Capture the cell that displays the provided text and extract its (x, y) central coordinate. 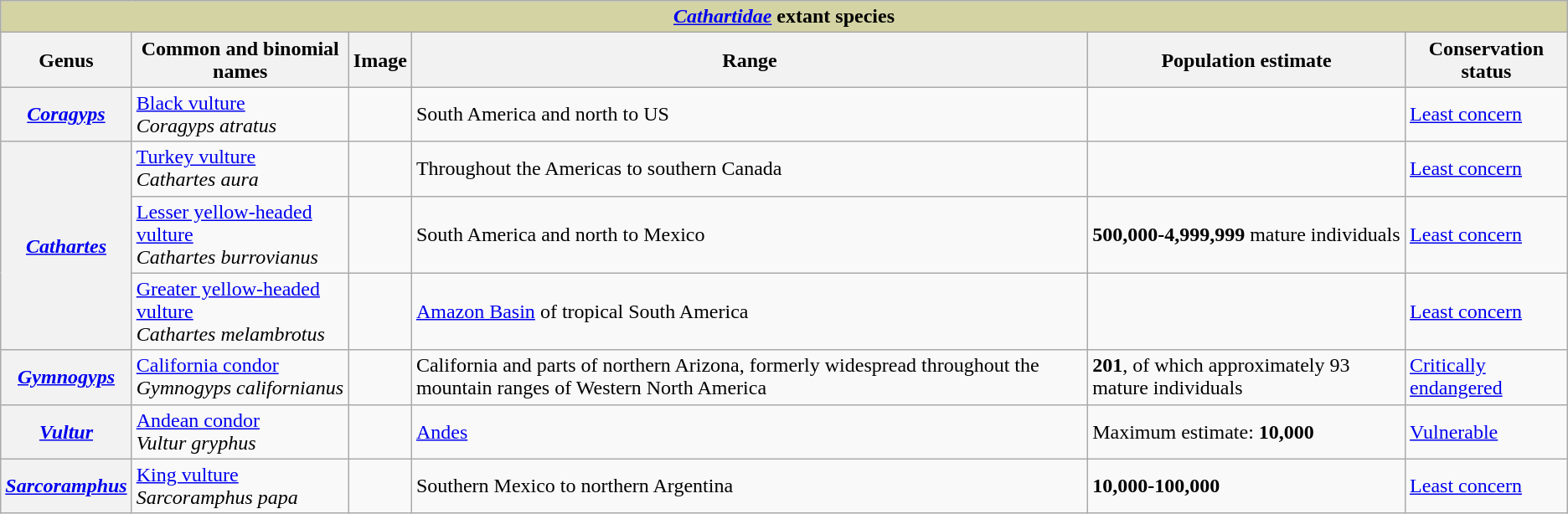
Greater yellow-headed vultureCathartes melambrotus (240, 311)
Image (380, 60)
Cathartes (66, 246)
South America and north to Mexico (749, 234)
Gymnogyps (66, 377)
Lesser yellow-headed vultureCathartes burrovianus (240, 234)
Genus (66, 60)
South America and north to US (749, 114)
Amazon Basin of tropical South America (749, 311)
Conservation status (1487, 60)
Turkey vultureCathartes aura (240, 169)
Common and binomial names (240, 60)
Sarcoramphus (66, 486)
201, of which approximately 93 mature individuals (1246, 377)
California condorGymnogyps californianus (240, 377)
Coragyps (66, 114)
Andes (749, 432)
10,000-100,000 (1246, 486)
Cathartidae extant species (784, 17)
Throughout the Americas to southern Canada (749, 169)
Critically endangered (1487, 377)
Population estimate (1246, 60)
Vultur (66, 432)
Maximum estimate: 10,000 (1246, 432)
King vultureSarcoramphus papa (240, 486)
Southern Mexico to northern Argentina (749, 486)
Black vultureCoragyps atratus (240, 114)
California and parts of northern Arizona, formerly widespread throughout the mountain ranges of Western North America (749, 377)
Range (749, 60)
Vulnerable (1487, 432)
Andean condorVultur gryphus (240, 432)
500,000-4,999,999 mature individuals (1246, 234)
